For the text-containing cell, return its midpoint in (x, y) coordinate format. 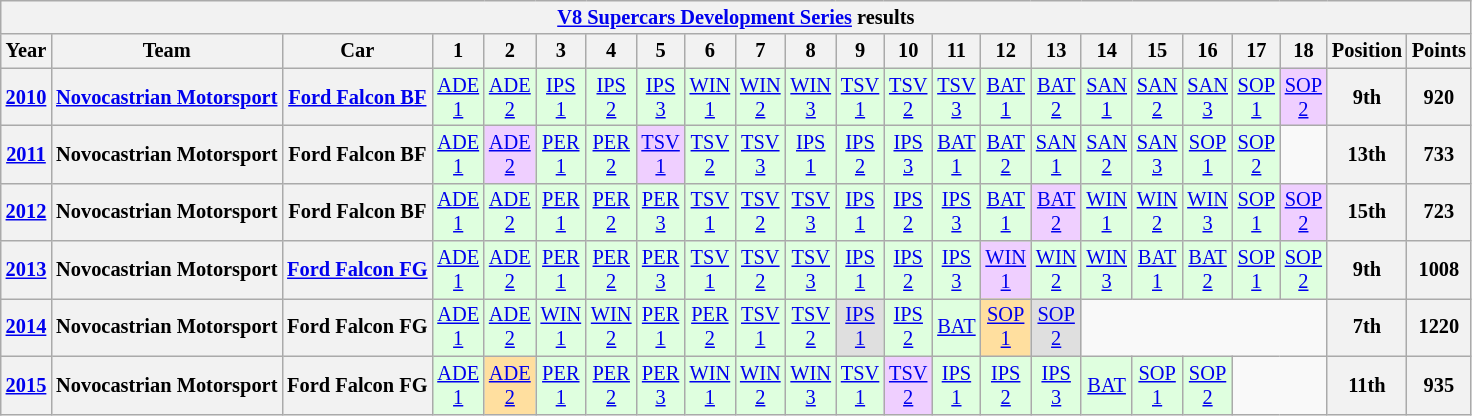
8 (811, 51)
18 (1304, 51)
2015 (26, 385)
7th (1367, 327)
733 (1439, 154)
Car (357, 51)
Points (1439, 51)
17 (1256, 51)
2014 (26, 327)
Year (26, 51)
1 (458, 51)
10 (908, 51)
Team (166, 51)
6 (710, 51)
4 (611, 51)
16 (1207, 51)
15 (1157, 51)
1008 (1439, 270)
15th (1367, 212)
2012 (26, 212)
920 (1439, 97)
11th (1367, 385)
1220 (1439, 327)
12 (1006, 51)
2013 (26, 270)
14 (1106, 51)
723 (1439, 212)
3 (561, 51)
Position (1367, 51)
5 (660, 51)
V8 Supercars Development Series results (736, 17)
2011 (26, 154)
935 (1439, 385)
7 (760, 51)
11 (956, 51)
13th (1367, 154)
13 (1056, 51)
2 (510, 51)
9 (860, 51)
2010 (26, 97)
